Detect which cell encompasses the target text, then output its (x, y) center coordinate. 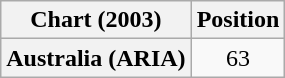
Australia (ARIA) (96, 58)
Position (238, 20)
63 (238, 58)
Chart (2003) (96, 20)
